For the text-containing cell, return its midpoint in [x, y] coordinate format. 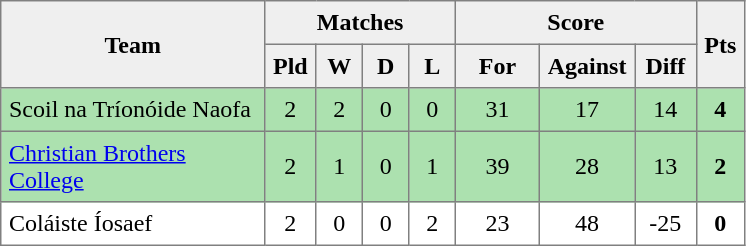
13 [666, 166]
Against [586, 66]
Pld [290, 66]
14 [666, 110]
L [432, 66]
Scoil na Tríonóide Naofa [133, 110]
23 [497, 224]
Diff [666, 66]
17 [586, 110]
48 [586, 224]
28 [586, 166]
-25 [666, 224]
For [497, 66]
Team [133, 44]
Christian Brothers College [133, 166]
31 [497, 110]
D [385, 66]
39 [497, 166]
4 [720, 110]
Score [576, 23]
W [339, 66]
Matches [360, 23]
Coláiste Íosaef [133, 224]
Pts [720, 44]
